Provide the (x, y) coordinate of the cell's center where the given text is located.  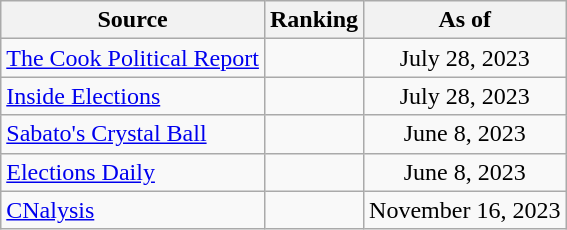
The Cook Political Report (133, 58)
As of (465, 20)
November 16, 2023 (465, 210)
Elections Daily (133, 172)
Inside Elections (133, 96)
Sabato's Crystal Ball (133, 134)
Source (133, 20)
CNalysis (133, 210)
Ranking (314, 20)
